Find where the given text appears and provide that cell's center as [x, y] coordinate. 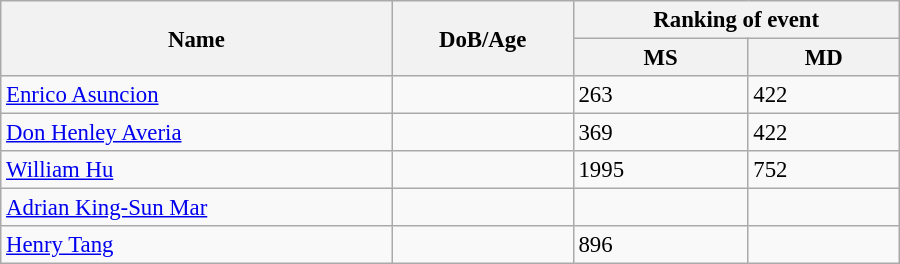
Don Henley Averia [196, 133]
Adrian King-Sun Mar [196, 208]
Ranking of event [736, 20]
William Hu [196, 170]
1995 [660, 170]
MS [660, 58]
Henry Tang [196, 245]
DoB/Age [482, 38]
752 [824, 170]
Enrico Asuncion [196, 95]
369 [660, 133]
MD [824, 58]
263 [660, 95]
896 [660, 245]
Name [196, 38]
